Return (x, y) of the center of cell containing provided text 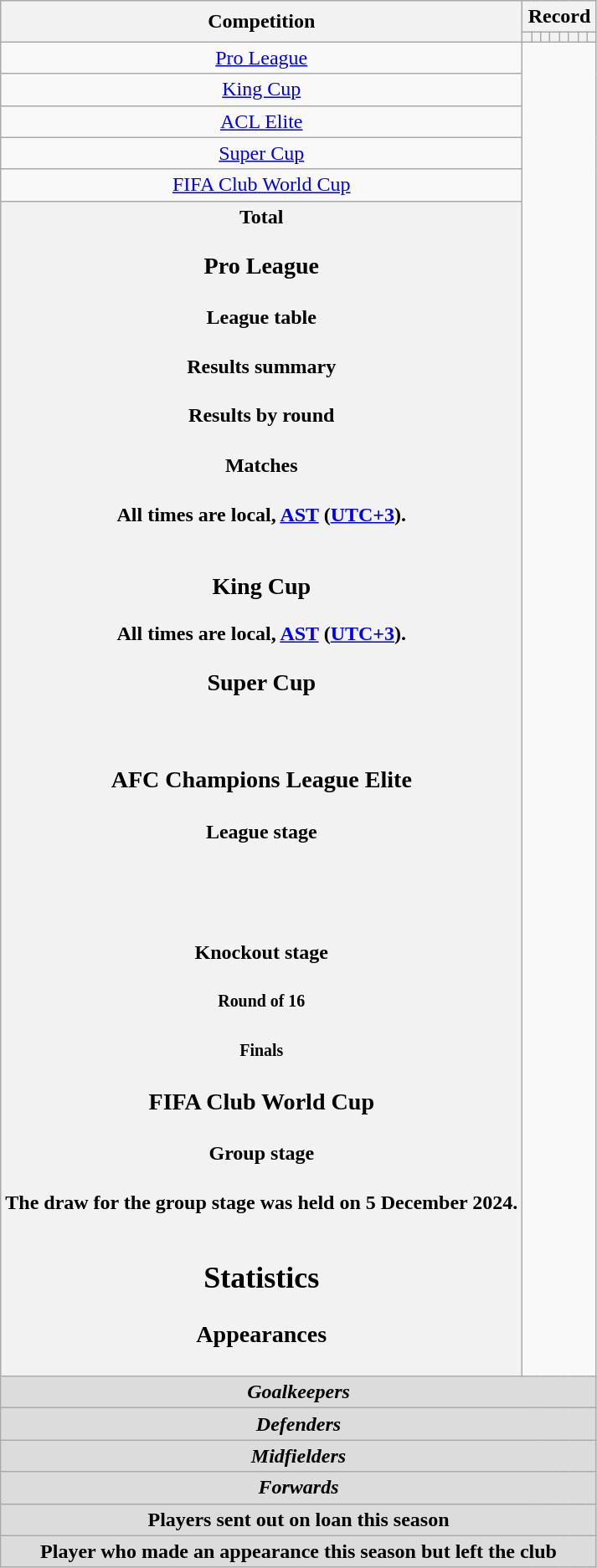
King Cup (261, 90)
Defenders (299, 1424)
Pro League (261, 58)
FIFA Club World Cup (261, 185)
ACL Elite (261, 121)
Super Cup (261, 153)
Record (559, 17)
Players sent out on loan this season (299, 1519)
Forwards (299, 1488)
Competition (261, 22)
Player who made an appearance this season but left the club (299, 1551)
Goalkeepers (299, 1392)
Midfielders (299, 1456)
